From the cell containing the given text, extract its center point as [x, y] coordinate. 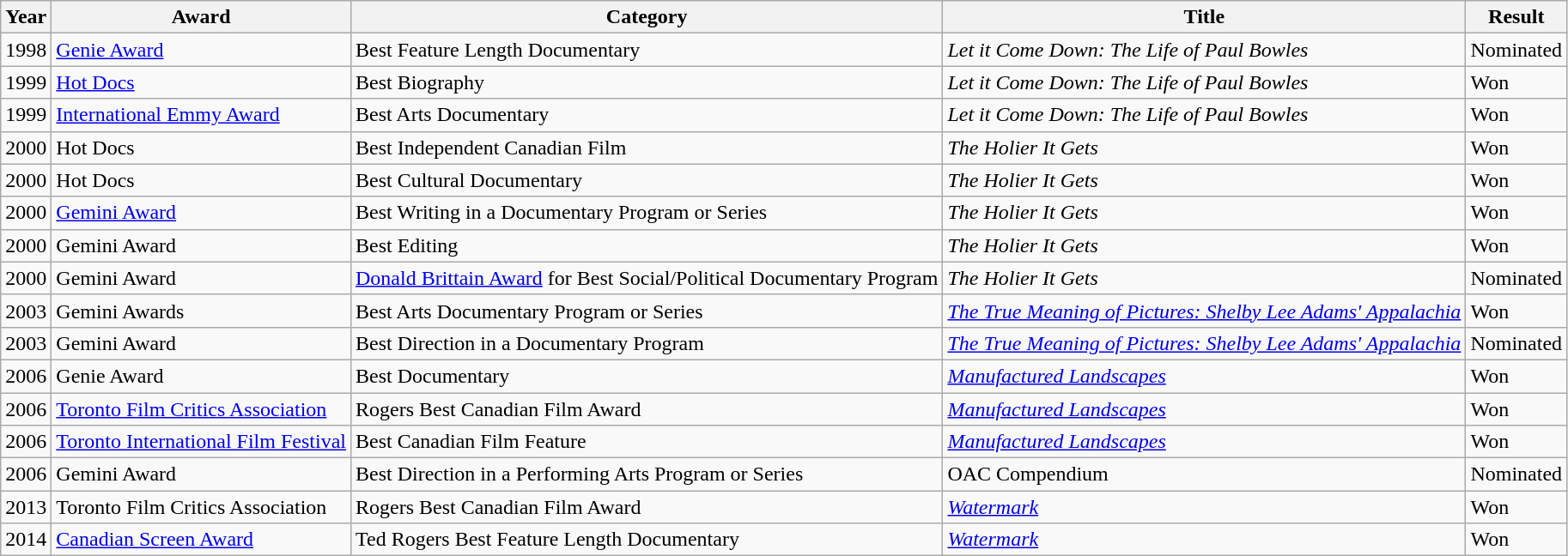
Best Arts Documentary Program or Series [646, 311]
Canadian Screen Award [201, 540]
Title [1204, 17]
Best Direction in a Performing Arts Program or Series [646, 474]
Best Feature Length Documentary [646, 50]
Result [1516, 17]
Best Editing [646, 245]
Best Canadian Film Feature [646, 442]
1998 [26, 50]
Best Documentary [646, 376]
International Emmy Award [201, 115]
Best Direction in a Documentary Program [646, 343]
Award [201, 17]
Best Writing in a Documentary Program or Series [646, 213]
Best Biography [646, 82]
Best Cultural Documentary [646, 180]
2013 [26, 507]
Donald Brittain Award for Best Social/Political Documentary Program [646, 278]
Ted Rogers Best Feature Length Documentary [646, 540]
Best Arts Documentary [646, 115]
2014 [26, 540]
OAC Compendium [1204, 474]
Best Independent Canadian Film [646, 148]
Category [646, 17]
Gemini Awards [201, 311]
Year [26, 17]
Toronto International Film Festival [201, 442]
